Provide the (X, Y) coordinate of the cell's center where the given text is located.  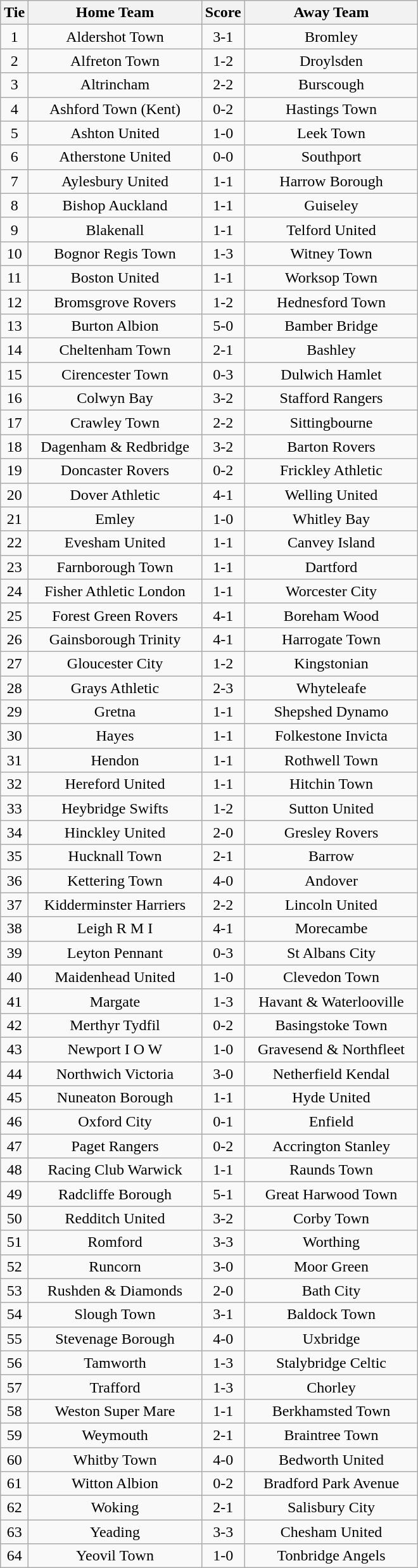
Paget Rangers (115, 1146)
0-1 (223, 1122)
Corby Town (331, 1218)
Weston Super Mare (115, 1411)
Hereford United (115, 784)
Radcliffe Borough (115, 1194)
Whitby Town (115, 1459)
Worthing (331, 1242)
Fisher Athletic London (115, 591)
Worksop Town (331, 277)
Dagenham & Redbridge (115, 447)
Boreham Wood (331, 615)
Hastings Town (331, 109)
29 (15, 712)
Basingstoke Town (331, 1025)
Cheltenham Town (115, 350)
Ashford Town (Kent) (115, 109)
43 (15, 1049)
Away Team (331, 13)
60 (15, 1459)
Farnborough Town (115, 567)
Aldershot Town (115, 37)
55 (15, 1339)
Folkestone Invicta (331, 736)
Tonbridge Angels (331, 1556)
Baldock Town (331, 1315)
Witney Town (331, 253)
Shepshed Dynamo (331, 712)
Gretna (115, 712)
8 (15, 205)
Berkhamsted Town (331, 1411)
18 (15, 447)
51 (15, 1242)
St Albans City (331, 953)
Morecambe (331, 929)
Hednesford Town (331, 302)
Newport I O W (115, 1049)
Yeovil Town (115, 1556)
Guiseley (331, 205)
28 (15, 687)
Enfield (331, 1122)
Whitley Bay (331, 519)
Barton Rovers (331, 447)
Bishop Auckland (115, 205)
Hendon (115, 760)
Bognor Regis Town (115, 253)
49 (15, 1194)
44 (15, 1074)
Blakenall (115, 229)
59 (15, 1435)
Andover (331, 881)
19 (15, 471)
Stafford Rangers (331, 398)
Tamworth (115, 1363)
47 (15, 1146)
Forest Green Rovers (115, 615)
12 (15, 302)
Yeading (115, 1532)
Colwyn Bay (115, 398)
0-0 (223, 157)
Hinckley United (115, 832)
26 (15, 639)
Dartford (331, 567)
Crawley Town (115, 423)
Dover Athletic (115, 495)
Emley (115, 519)
37 (15, 905)
Harrogate Town (331, 639)
2-3 (223, 687)
31 (15, 760)
9 (15, 229)
Cirencester Town (115, 374)
Burscough (331, 85)
Bradford Park Avenue (331, 1484)
Whyteleafe (331, 687)
Canvey Island (331, 543)
Maidenhead United (115, 977)
Great Harwood Town (331, 1194)
Havant & Waterlooville (331, 1001)
Slough Town (115, 1315)
Clevedon Town (331, 977)
Grays Athletic (115, 687)
Southport (331, 157)
32 (15, 784)
Droylsden (331, 61)
Boston United (115, 277)
Altrincham (115, 85)
15 (15, 374)
Bashley (331, 350)
Doncaster Rovers (115, 471)
48 (15, 1170)
Hitchin Town (331, 784)
Leyton Pennant (115, 953)
Rushden & Diamonds (115, 1291)
30 (15, 736)
54 (15, 1315)
Bromsgrove Rovers (115, 302)
5-0 (223, 326)
45 (15, 1098)
Witton Albion (115, 1484)
Gravesend & Northfleet (331, 1049)
50 (15, 1218)
Heybridge Swifts (115, 808)
Kettering Town (115, 881)
23 (15, 567)
20 (15, 495)
Chesham United (331, 1532)
Hucknall Town (115, 857)
10 (15, 253)
Accrington Stanley (331, 1146)
4 (15, 109)
Ashton United (115, 133)
Salisbury City (331, 1508)
11 (15, 277)
Bromley (331, 37)
21 (15, 519)
Trafford (115, 1387)
Oxford City (115, 1122)
Leek Town (331, 133)
52 (15, 1266)
Dulwich Hamlet (331, 374)
Kingstonian (331, 663)
Hayes (115, 736)
Woking (115, 1508)
Burton Albion (115, 326)
24 (15, 591)
42 (15, 1025)
17 (15, 423)
Sittingbourne (331, 423)
1 (15, 37)
Atherstone United (115, 157)
64 (15, 1556)
Telford United (331, 229)
Uxbridge (331, 1339)
61 (15, 1484)
7 (15, 181)
Rothwell Town (331, 760)
62 (15, 1508)
Gresley Rovers (331, 832)
Evesham United (115, 543)
63 (15, 1532)
Moor Green (331, 1266)
Netherfield Kendal (331, 1074)
Leigh R M I (115, 929)
39 (15, 953)
16 (15, 398)
Bedworth United (331, 1459)
Frickley Athletic (331, 471)
Braintree Town (331, 1435)
Welling United (331, 495)
Raunds Town (331, 1170)
33 (15, 808)
Barrow (331, 857)
34 (15, 832)
46 (15, 1122)
53 (15, 1291)
Runcorn (115, 1266)
Hyde United (331, 1098)
Northwich Victoria (115, 1074)
Home Team (115, 13)
6 (15, 157)
Gainsborough Trinity (115, 639)
40 (15, 977)
Bamber Bridge (331, 326)
Margate (115, 1001)
Stalybridge Celtic (331, 1363)
56 (15, 1363)
41 (15, 1001)
35 (15, 857)
Chorley (331, 1387)
2 (15, 61)
13 (15, 326)
Bath City (331, 1291)
Alfreton Town (115, 61)
Kidderminster Harriers (115, 905)
Gloucester City (115, 663)
38 (15, 929)
Tie (15, 13)
Nuneaton Borough (115, 1098)
Stevenage Borough (115, 1339)
5-1 (223, 1194)
Worcester City (331, 591)
22 (15, 543)
Racing Club Warwick (115, 1170)
Harrow Borough (331, 181)
Sutton United (331, 808)
Score (223, 13)
57 (15, 1387)
Weymouth (115, 1435)
Merthyr Tydfil (115, 1025)
25 (15, 615)
Lincoln United (331, 905)
Redditch United (115, 1218)
Aylesbury United (115, 181)
Romford (115, 1242)
36 (15, 881)
58 (15, 1411)
27 (15, 663)
5 (15, 133)
3 (15, 85)
14 (15, 350)
